Extract the (X, Y) coordinate from the center of the cell holding the provided text.  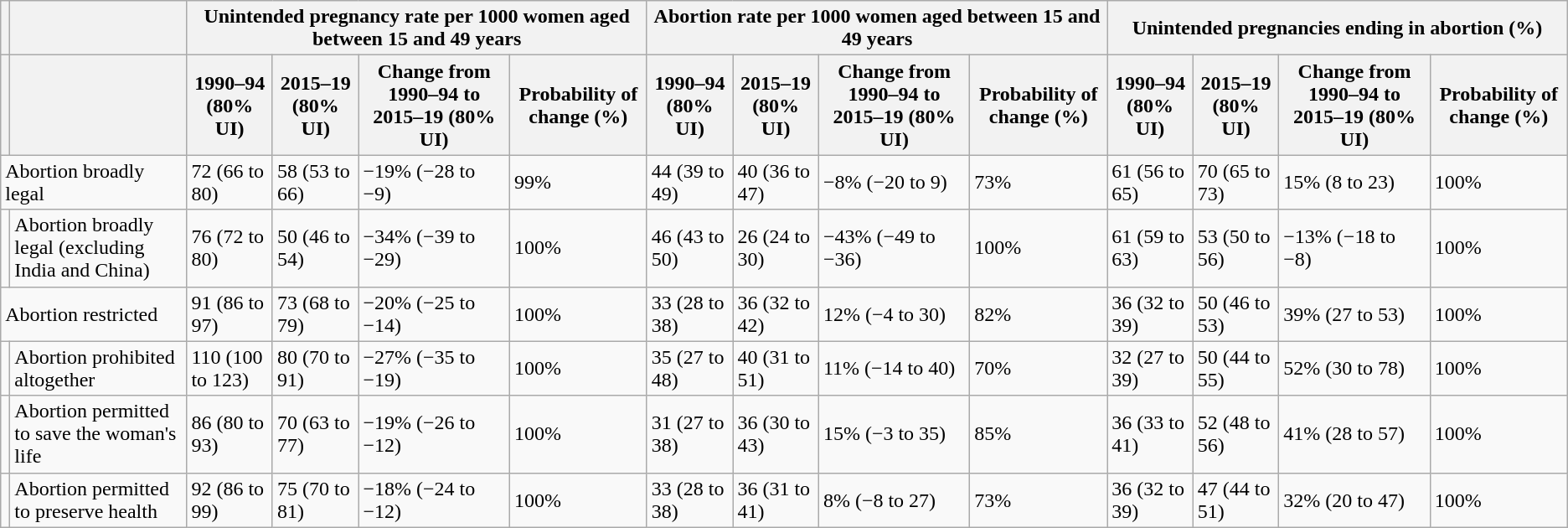
15% (8 to 23) (1354, 183)
91 (86 to 97) (230, 313)
76 (72 to 80) (230, 248)
Unintended pregnancy rate per 1000 women aged between 15 and 49 years (417, 28)
70 (65 to 73) (1236, 183)
Abortion rate per 1000 women aged between 15 and 49 years (876, 28)
86 (80 to 93) (230, 434)
Abortion broadly legal (94, 183)
−19% (−26 to −12) (434, 434)
73 (68 to 79) (315, 313)
52% (30 to 78) (1354, 369)
39% (27 to 53) (1354, 313)
82% (1039, 313)
Abortion permitted to save the woman's life (99, 434)
31 (27 to 38) (690, 434)
26 (24 to 30) (776, 248)
36 (31 to 41) (776, 500)
58 (53 to 66) (315, 183)
99% (578, 183)
80 (70 to 91) (315, 369)
46 (43 to 50) (690, 248)
36 (33 to 41) (1151, 434)
11% (−14 to 40) (894, 369)
40 (31 to 51) (776, 369)
32% (20 to 47) (1354, 500)
61 (56 to 65) (1151, 183)
53 (50 to 56) (1236, 248)
75 (70 to 81) (315, 500)
Abortion broadly legal (excluding India and China) (99, 248)
−43% (−49 to −36) (894, 248)
8% (−8 to 27) (894, 500)
36 (30 to 43) (776, 434)
35 (27 to 48) (690, 369)
Abortion restricted (94, 313)
12% (−4 to 30) (894, 313)
50 (46 to 54) (315, 248)
15% (−3 to 35) (894, 434)
61 (59 to 63) (1151, 248)
110 (100 to 123) (230, 369)
−8% (−20 to 9) (894, 183)
Abortion permitted to preserve health (99, 500)
41% (28 to 57) (1354, 434)
44 (39 to 49) (690, 183)
−13% (−18 to −8) (1354, 248)
47 (44 to 51) (1236, 500)
−19% (−28 to −9) (434, 183)
50 (46 to 53) (1236, 313)
40 (36 to 47) (776, 183)
36 (32 to 42) (776, 313)
72 (66 to 80) (230, 183)
Abortion prohibited altogether (99, 369)
50 (44 to 55) (1236, 369)
85% (1039, 434)
−18% (−24 to −12) (434, 500)
32 (27 to 39) (1151, 369)
−27% (−35 to −19) (434, 369)
92 (86 to 99) (230, 500)
Unintended pregnancies ending in abortion (%) (1338, 28)
52 (48 to 56) (1236, 434)
70% (1039, 369)
70 (63 to 77) (315, 434)
−34% (−39 to −29) (434, 248)
−20% (−25 to −14) (434, 313)
